Pinpoint the cell where the given text exists, returning its (x, y) midpoint coordinate. 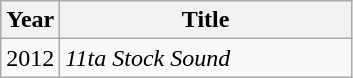
11ta Stock Sound (206, 58)
2012 (30, 58)
Title (206, 20)
Year (30, 20)
